From the cell containing the given text, extract its center point as (x, y) coordinate. 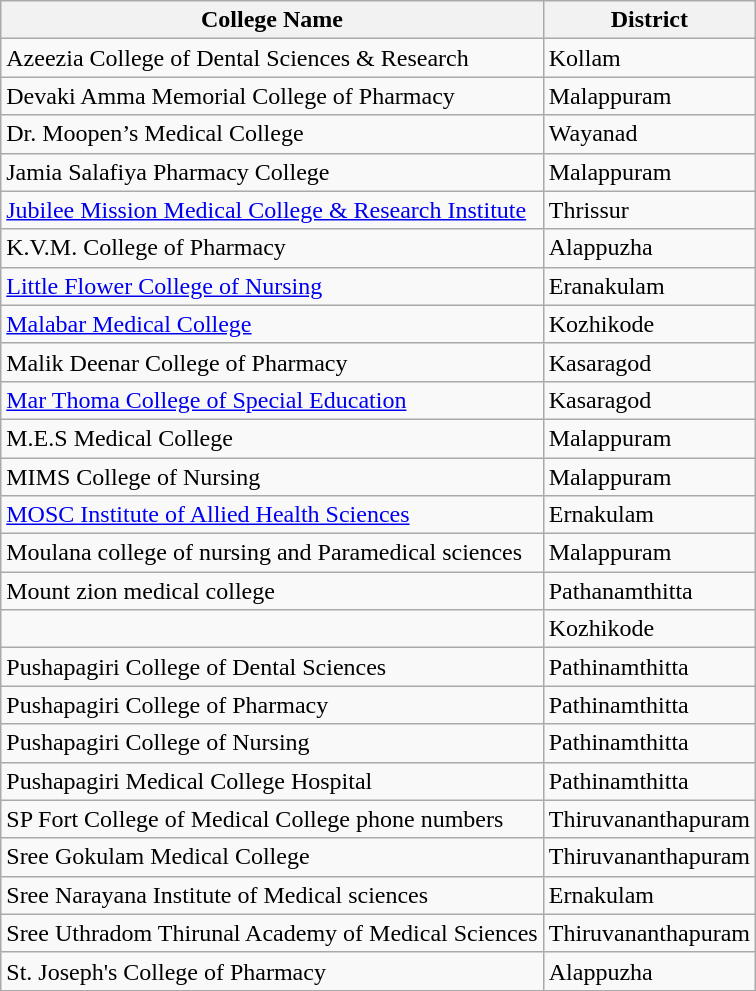
Jamia Salafiya Pharmacy College (272, 172)
Malik Deenar College of Pharmacy (272, 362)
Malabar Medical College (272, 324)
Devaki Amma Memorial College of Pharmacy (272, 96)
K.V.M. College of Pharmacy (272, 248)
Sree Gokulam Medical College (272, 857)
Azeezia College of Dental Sciences & Research (272, 58)
Mar Thoma College of Special Education (272, 400)
M.E.S Medical College (272, 438)
Pushapagiri College of Pharmacy (272, 705)
St. Joseph's College of Pharmacy (272, 971)
College Name (272, 20)
SP Fort College of Medical College phone numbers (272, 819)
MIMS College of Nursing (272, 477)
Pushapagiri College of Nursing (272, 743)
Moulana college of nursing and Paramedical sciences (272, 553)
Sree Narayana Institute of Medical sciences (272, 895)
Dr. Moopen’s Medical College (272, 134)
Little Flower College of Nursing (272, 286)
Sree Uthradom Thirunal Academy of Medical Sciences (272, 933)
Pushapagiri Medical College Hospital (272, 781)
Pushapagiri College of Dental Sciences (272, 667)
District (649, 20)
Kollam (649, 58)
Pathanamthitta (649, 591)
Mount zion medical college (272, 591)
Thrissur (649, 210)
Jubilee Mission Medical College & Research Institute (272, 210)
MOSC Institute of Allied Health Sciences (272, 515)
Eranakulam (649, 286)
Wayanad (649, 134)
